Determine the (x, y) coordinate at the center of the cell enclosing the given text.  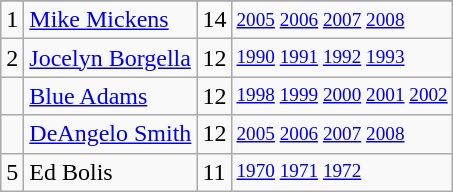
2 (12, 58)
DeAngelo Smith (110, 134)
1 (12, 20)
Blue Adams (110, 96)
14 (214, 20)
1998 1999 2000 2001 2002 (342, 96)
1990 1991 1992 1993 (342, 58)
5 (12, 172)
Mike Mickens (110, 20)
11 (214, 172)
Ed Bolis (110, 172)
1970 1971 1972 (342, 172)
Jocelyn Borgella (110, 58)
